Extract the (X, Y) coordinate from the center of the cell holding the provided text.  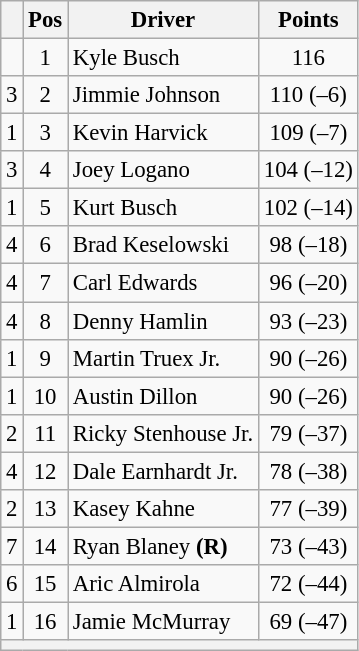
13 (46, 509)
73 (–43) (308, 546)
Kyle Busch (164, 58)
Pos (46, 20)
Kevin Harvick (164, 133)
Martin Truex Jr. (164, 358)
11 (46, 433)
Ricky Stenhouse Jr. (164, 433)
Joey Logano (164, 170)
Ryan Blaney (R) (164, 546)
Driver (164, 20)
110 (–6) (308, 95)
5 (46, 208)
Kasey Kahne (164, 509)
98 (–18) (308, 245)
72 (–44) (308, 584)
78 (–38) (308, 471)
12 (46, 471)
14 (46, 546)
8 (46, 321)
9 (46, 358)
Dale Earnhardt Jr. (164, 471)
79 (–37) (308, 433)
77 (–39) (308, 509)
Jamie McMurray (164, 621)
Jimmie Johnson (164, 95)
104 (–12) (308, 170)
Brad Keselowski (164, 245)
109 (–7) (308, 133)
Denny Hamlin (164, 321)
116 (308, 58)
Aric Almirola (164, 584)
Carl Edwards (164, 283)
93 (–23) (308, 321)
102 (–14) (308, 208)
Points (308, 20)
96 (–20) (308, 283)
15 (46, 584)
10 (46, 396)
Kurt Busch (164, 208)
Austin Dillon (164, 396)
69 (–47) (308, 621)
16 (46, 621)
